From the cell containing the given text, extract its center point as (X, Y) coordinate. 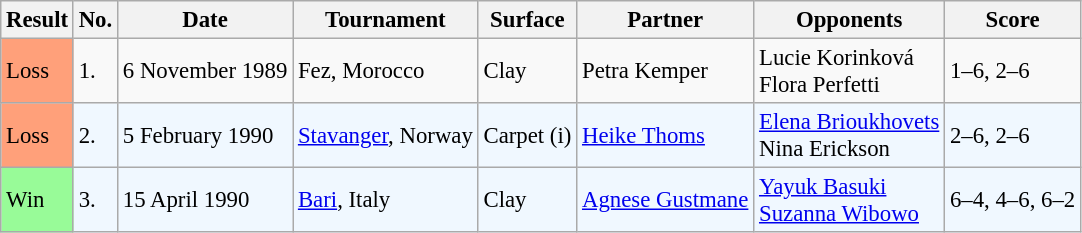
Result (38, 20)
Petra Kemper (666, 72)
Partner (666, 20)
Lucie Korinková Flora Perfetti (850, 72)
Heike Thoms (666, 136)
Fez, Morocco (386, 72)
Carpet (i) (528, 136)
Win (38, 200)
1–6, 2–6 (1013, 72)
Tournament (386, 20)
5 February 1990 (204, 136)
15 April 1990 (204, 200)
Elena Brioukhovets Nina Erickson (850, 136)
6 November 1989 (204, 72)
Score (1013, 20)
6–4, 4–6, 6–2 (1013, 200)
Surface (528, 20)
2–6, 2–6 (1013, 136)
Date (204, 20)
No. (95, 20)
Bari, Italy (386, 200)
Stavanger, Norway (386, 136)
Opponents (850, 20)
Yayuk Basuki Suzanna Wibowo (850, 200)
2. (95, 136)
3. (95, 200)
Agnese Gustmane (666, 200)
1. (95, 72)
